Scan for the cell matching the given text and deliver its [X, Y] coordinate at center. 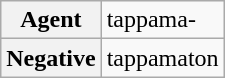
tappamaton [162, 58]
Agent [51, 20]
tappama- [162, 20]
Negative [51, 58]
